Extract the [x, y] coordinate from the center of the cell holding the provided text.  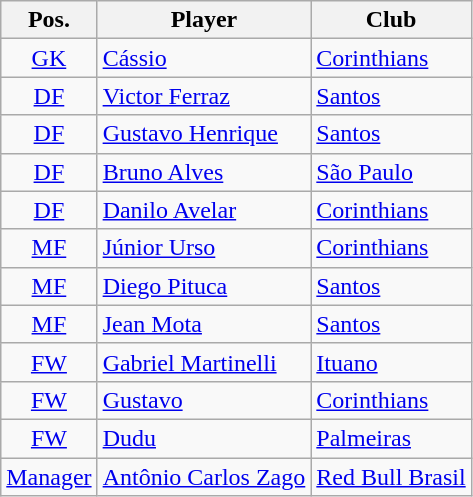
São Paulo [391, 172]
Player [204, 20]
Pos. [49, 20]
Dudu [204, 438]
Palmeiras [391, 438]
Club [391, 20]
Cássio [204, 58]
Jean Mota [204, 324]
Manager [49, 477]
Gabriel Martinelli [204, 362]
Ituano [391, 362]
Danilo Avelar [204, 210]
Júnior Urso [204, 248]
Gustavo Henrique [204, 134]
Antônio Carlos Zago [204, 477]
GK [49, 58]
Victor Ferraz [204, 96]
Red Bull Brasil [391, 477]
Bruno Alves [204, 172]
Gustavo [204, 400]
Diego Pituca [204, 286]
